Find where the given text appears and provide that cell's center as (x, y) coordinate. 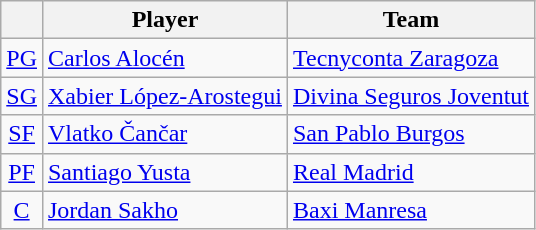
Vlatko Čančar (164, 134)
Santiago Yusta (164, 172)
Carlos Alocén (164, 58)
Baxi Manresa (410, 210)
Player (164, 20)
SF (22, 134)
Real Madrid (410, 172)
SG (22, 96)
San Pablo Burgos (410, 134)
C (22, 210)
Jordan Sakho (164, 210)
Team (410, 20)
Divina Seguros Joventut (410, 96)
PG (22, 58)
Xabier López-Arostegui (164, 96)
Tecnyconta Zaragoza (410, 58)
PF (22, 172)
